Extract the (X, Y) coordinate from the center of the cell holding the provided text.  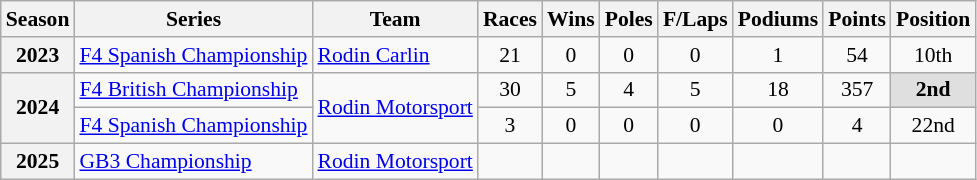
2nd (933, 90)
F/Laps (696, 19)
Races (510, 19)
Poles (629, 19)
2023 (38, 55)
Series (193, 19)
Season (38, 19)
Team (394, 19)
18 (778, 90)
2025 (38, 162)
3 (510, 126)
30 (510, 90)
21 (510, 55)
GB3 Championship (193, 162)
22nd (933, 126)
Position (933, 19)
Points (857, 19)
357 (857, 90)
54 (857, 55)
Wins (571, 19)
Podiums (778, 19)
F4 British Championship (193, 90)
2024 (38, 108)
Rodin Carlin (394, 55)
10th (933, 55)
1 (778, 55)
